Detect which cell encompasses the target text, then output its [x, y] center coordinate. 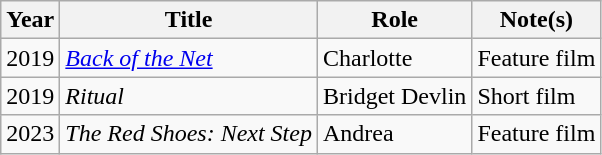
Ritual [189, 96]
Year [30, 20]
Title [189, 20]
Bridget Devlin [394, 96]
Charlotte [394, 58]
The Red Shoes: Next Step [189, 134]
Back of the Net [189, 58]
2023 [30, 134]
Note(s) [536, 20]
Short film [536, 96]
Role [394, 20]
Andrea [394, 134]
